Identify which cell holds the provided text, then report its [x, y] central coordinate. 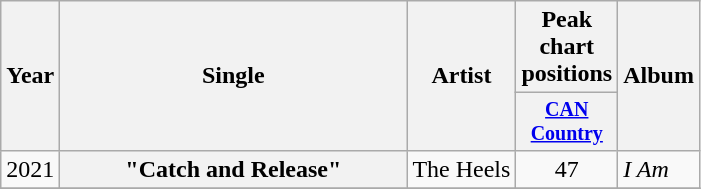
Peak chart positions [567, 47]
Album [659, 76]
47 [567, 169]
I Am [659, 169]
CAN Country [567, 122]
2021 [30, 169]
Artist [462, 76]
The Heels [462, 169]
Single [234, 76]
Year [30, 76]
"Catch and Release" [234, 169]
